Return (x, y) of the center of cell containing provided text 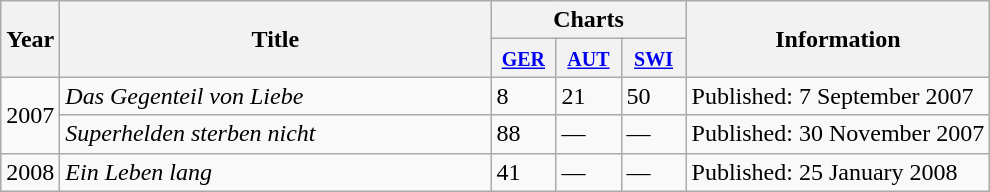
2007 (30, 115)
50 (654, 96)
Year (30, 39)
Information (838, 39)
21 (588, 96)
88 (524, 134)
Published: 30 November 2007 (838, 134)
Das Gegenteil von Liebe (276, 96)
SWI (654, 58)
Published: 7 September 2007 (838, 96)
Superhelden sterben nicht (276, 134)
GER (524, 58)
Charts (588, 20)
AUT (588, 58)
8 (524, 96)
41 (524, 172)
Ein Leben lang (276, 172)
Title (276, 39)
2008 (30, 172)
Published: 25 January 2008 (838, 172)
